Locate the cell with the specified text and output its (x, y) center coordinate. 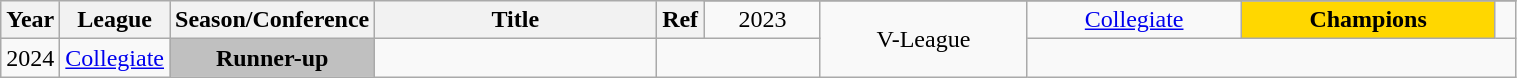
V-League (923, 39)
2023 (762, 20)
Ref (680, 20)
Title (516, 20)
League (115, 20)
Runner-up (272, 58)
Year (30, 20)
2024 (30, 58)
Champions (1368, 20)
Season/Conference (272, 20)
